From the cell containing the given text, extract its center point as (x, y) coordinate. 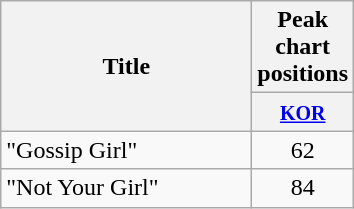
KOR (303, 112)
"Not Your Girl" (126, 188)
Peak chart positions (303, 47)
62 (303, 150)
Title (126, 66)
"Gossip Girl" (126, 150)
84 (303, 188)
